Determine the [X, Y] coordinate at the center of the cell enclosing the given text.  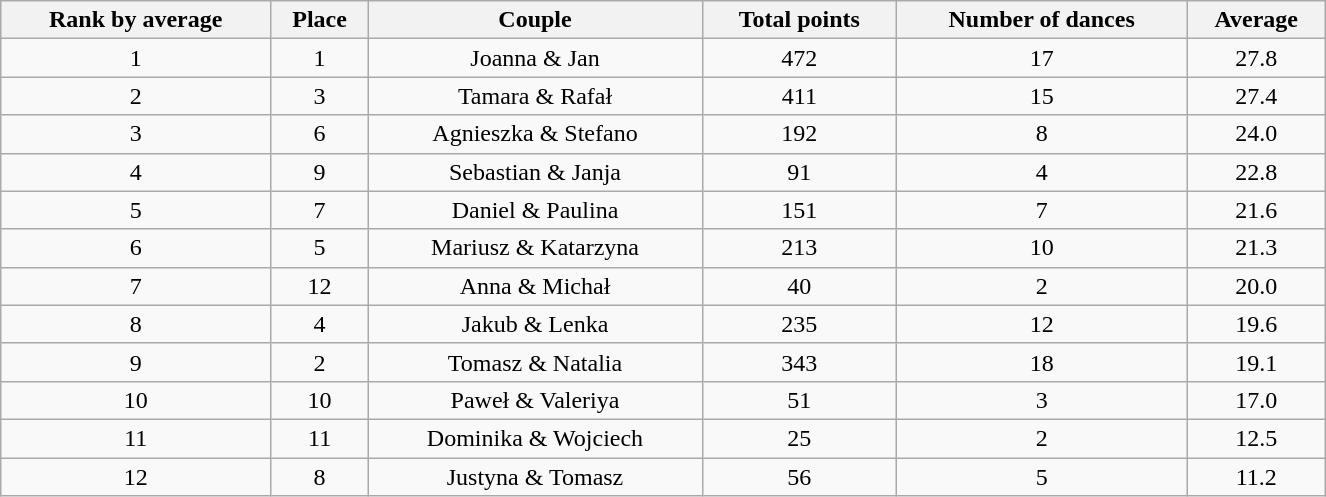
17 [1042, 58]
27.8 [1256, 58]
Agnieszka & Stefano [535, 134]
Dominika & Wojciech [535, 438]
22.8 [1256, 172]
Tomasz & Natalia [535, 362]
40 [799, 286]
25 [799, 438]
Total points [799, 20]
19.1 [1256, 362]
27.4 [1256, 96]
Sebastian & Janja [535, 172]
51 [799, 400]
Paweł & Valeriya [535, 400]
Average [1256, 20]
Mariusz & Katarzyna [535, 248]
Anna & Michał [535, 286]
Number of dances [1042, 20]
472 [799, 58]
343 [799, 362]
192 [799, 134]
56 [799, 477]
Daniel & Paulina [535, 210]
91 [799, 172]
Rank by average [136, 20]
Couple [535, 20]
21.6 [1256, 210]
20.0 [1256, 286]
235 [799, 324]
Jakub & Lenka [535, 324]
18 [1042, 362]
Tamara & Rafał [535, 96]
21.3 [1256, 248]
Place [320, 20]
Justyna & Tomasz [535, 477]
19.6 [1256, 324]
24.0 [1256, 134]
11.2 [1256, 477]
213 [799, 248]
411 [799, 96]
151 [799, 210]
15 [1042, 96]
12.5 [1256, 438]
Joanna & Jan [535, 58]
17.0 [1256, 400]
